From the cell containing the given text, extract its center point as (x, y) coordinate. 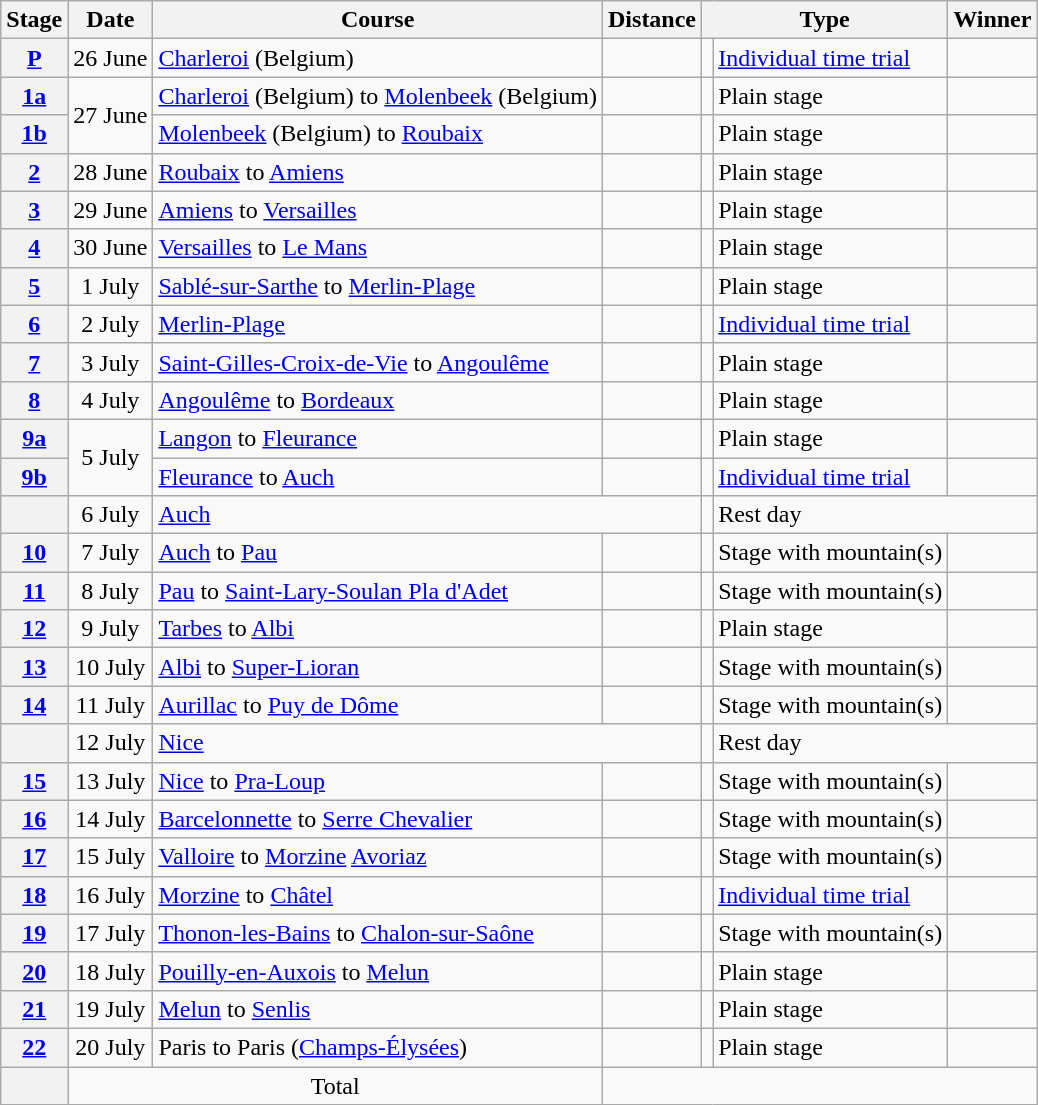
9 July (110, 629)
30 June (110, 248)
Langon to Fleurance (378, 438)
Date (110, 20)
3 (34, 210)
10 (34, 553)
20 July (110, 1047)
Pau to Saint-Lary-Soulan Pla d'Adet (378, 591)
16 (34, 819)
2 July (110, 324)
7 July (110, 553)
1 July (110, 286)
14 (34, 705)
Auch to Pau (378, 553)
6 July (110, 515)
P (34, 58)
18 July (110, 971)
15 (34, 781)
Thonon-les-Bains to Chalon-sur-Saône (378, 933)
2 (34, 172)
17 July (110, 933)
19 (34, 933)
9b (34, 477)
Type (825, 20)
15 July (110, 857)
Versailles to Le Mans (378, 248)
29 June (110, 210)
13 July (110, 781)
10 July (110, 667)
19 July (110, 1009)
Albi to Super-Lioran (378, 667)
8 July (110, 591)
7 (34, 362)
Angoulême to Bordeaux (378, 400)
Roubaix to Amiens (378, 172)
Pouilly-en-Auxois to Melun (378, 971)
Course (378, 20)
26 June (110, 58)
Barcelonnette to Serre Chevalier (378, 819)
5 July (110, 457)
Nice to Pra-Loup (378, 781)
27 June (110, 115)
Nice (428, 743)
14 July (110, 819)
Valloire to Morzine Avoriaz (378, 857)
8 (34, 400)
9a (34, 438)
Paris to Paris (Champs-Élysées) (378, 1047)
Morzine to Châtel (378, 895)
16 July (110, 895)
Total (336, 1085)
3 July (110, 362)
Fleurance to Auch (378, 477)
Charleroi (Belgium) to Molenbeek (Belgium) (378, 96)
4 (34, 248)
Molenbeek (Belgium) to Roubaix (378, 134)
4 July (110, 400)
1b (34, 134)
Amiens to Versailles (378, 210)
Sablé-sur-Sarthe to Merlin-Plage (378, 286)
17 (34, 857)
Charleroi (Belgium) (378, 58)
20 (34, 971)
Aurillac to Puy de Dôme (378, 705)
Auch (428, 515)
Winner (992, 20)
21 (34, 1009)
22 (34, 1047)
Stage (34, 20)
Tarbes to Albi (378, 629)
11 (34, 591)
13 (34, 667)
Saint-Gilles-Croix-de-Vie to Angoulême (378, 362)
Distance (652, 20)
11 July (110, 705)
18 (34, 895)
Merlin-Plage (378, 324)
12 July (110, 743)
28 June (110, 172)
12 (34, 629)
1a (34, 96)
6 (34, 324)
Melun to Senlis (378, 1009)
5 (34, 286)
